Determine the [x, y] coordinate at the center of the cell enclosing the given text.  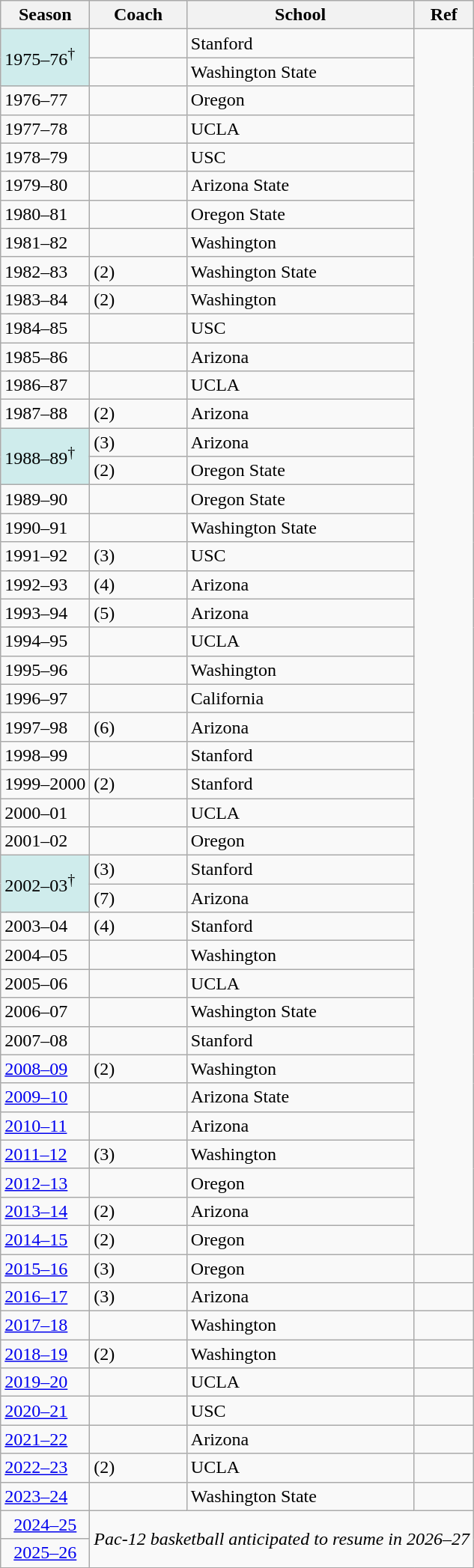
2021–22 [45, 1439]
1978–79 [45, 157]
2004–05 [45, 955]
2002–03† [45, 884]
1975–76† [45, 58]
2024–25 [45, 1525]
1996–97 [45, 698]
1979–80 [45, 186]
(6) [138, 727]
1977–78 [45, 129]
2013–14 [45, 1211]
1992–93 [45, 585]
Coach [138, 15]
1994–95 [45, 641]
1981–82 [45, 242]
1976–77 [45, 100]
2023–24 [45, 1496]
Pac-12 basketball anticipated to resume in 2026–27 [282, 1539]
School [300, 15]
1989–90 [45, 499]
2007–08 [45, 1040]
2016–17 [45, 1297]
1984–85 [45, 328]
2012–13 [45, 1183]
1997–98 [45, 727]
2011–12 [45, 1154]
2010–11 [45, 1126]
2020–21 [45, 1411]
1995–96 [45, 670]
1991–92 [45, 556]
2009–10 [45, 1097]
1988–89† [45, 457]
(7) [138, 898]
California [300, 698]
2000–01 [45, 812]
2018–19 [45, 1354]
2008–09 [45, 1069]
2022–23 [45, 1468]
1980–81 [45, 214]
2001–02 [45, 841]
2019–20 [45, 1382]
Ref [444, 15]
1986–87 [45, 385]
2017–18 [45, 1326]
1998–99 [45, 755]
1987–88 [45, 414]
Season [45, 15]
2003–04 [45, 927]
2025–26 [45, 1553]
1990–91 [45, 528]
2006–07 [45, 1012]
2014–15 [45, 1239]
2015–16 [45, 1269]
1983–84 [45, 299]
1993–94 [45, 613]
1982–83 [45, 271]
2005–06 [45, 983]
(5) [138, 613]
1985–86 [45, 357]
1999–2000 [45, 784]
